Search for the cell housing the specified text and yield its [X, Y] center coordinate. 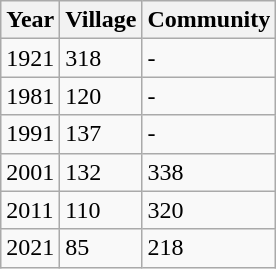
120 [101, 96]
132 [101, 172]
Village [101, 20]
2021 [30, 248]
137 [101, 134]
Community [209, 20]
Year [30, 20]
318 [101, 58]
338 [209, 172]
1921 [30, 58]
2001 [30, 172]
320 [209, 210]
218 [209, 248]
110 [101, 210]
1991 [30, 134]
85 [101, 248]
1981 [30, 96]
2011 [30, 210]
